Extract the [x, y] coordinate from the center of the cell holding the provided text.  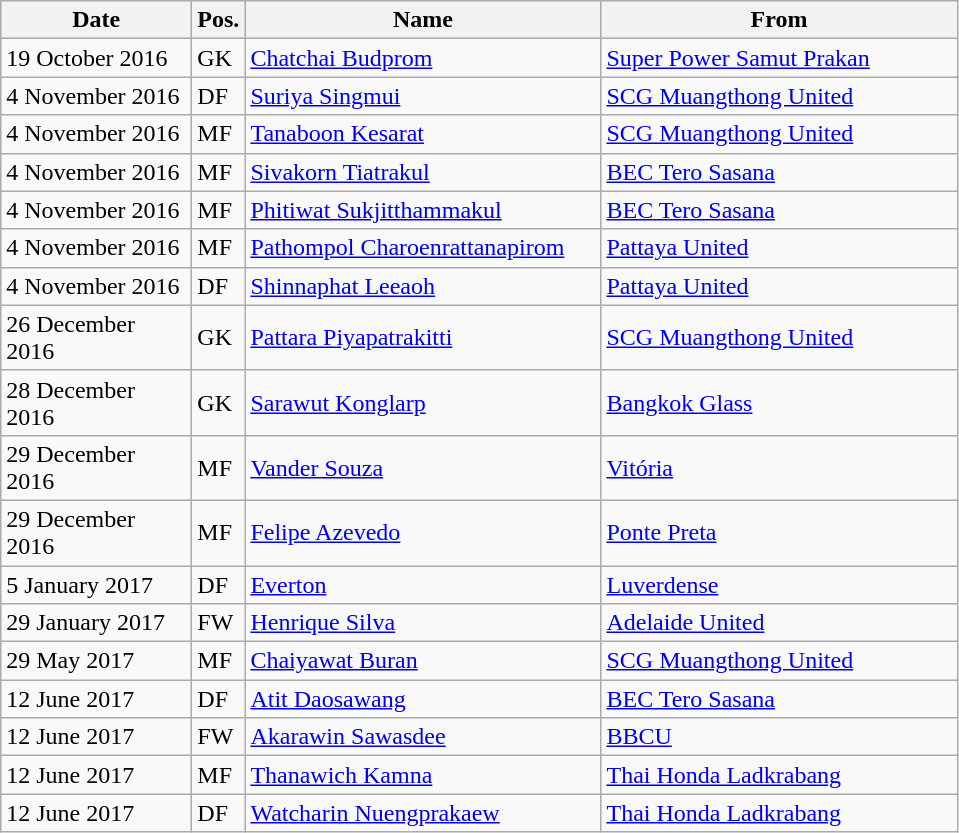
Bangkok Glass [779, 402]
Ponte Preta [779, 532]
29 January 2017 [96, 623]
Everton [423, 585]
Pos. [218, 20]
Sivakorn Tiatrakul [423, 172]
Vander Souza [423, 468]
Sarawut Konglarp [423, 402]
Pathompol Charoenrattanapirom [423, 248]
Watcharin Nuengprakaew [423, 813]
BBCU [779, 737]
Atit Daosawang [423, 699]
Date [96, 20]
Tanaboon Kesarat [423, 134]
Felipe Azevedo [423, 532]
Chaiyawat Buran [423, 661]
Pattara Piyapatrakitti [423, 338]
Chatchai Budprom [423, 58]
Shinnaphat Leeaoh [423, 286]
Thanawich Kamna [423, 775]
Adelaide United [779, 623]
Luverdense [779, 585]
Phitiwat Sukjitthammakul [423, 210]
26 December 2016 [96, 338]
From [779, 20]
Henrique Silva [423, 623]
Suriya Singmui [423, 96]
5 January 2017 [96, 585]
19 October 2016 [96, 58]
Akarawin Sawasdee [423, 737]
Name [423, 20]
Vitória [779, 468]
29 May 2017 [96, 661]
28 December 2016 [96, 402]
Super Power Samut Prakan [779, 58]
